Scan for the cell matching the given text and deliver its [x, y] coordinate at center. 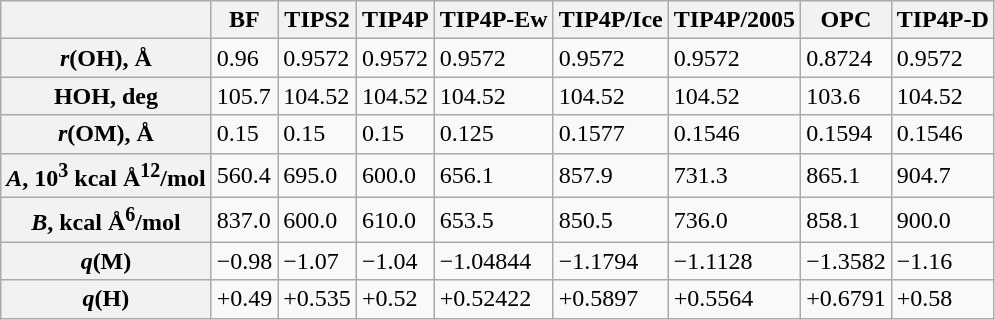
+0.5564 [734, 299]
900.0 [942, 220]
−1.04844 [494, 261]
0.1594 [846, 134]
+0.5897 [610, 299]
q(M) [106, 261]
560.4 [244, 176]
TIP4P/Ice [610, 20]
695.0 [318, 176]
−1.1794 [610, 261]
904.7 [942, 176]
TIPS2 [318, 20]
+0.58 [942, 299]
−1.04 [395, 261]
+0.49 [244, 299]
BF [244, 20]
−1.16 [942, 261]
865.1 [846, 176]
−1.1128 [734, 261]
653.5 [494, 220]
736.0 [734, 220]
+0.52422 [494, 299]
r(OM), Å [106, 134]
105.7 [244, 96]
+0.535 [318, 299]
+0.6791 [846, 299]
TIP4P/2005 [734, 20]
0.96 [244, 58]
+0.52 [395, 299]
TIP4P-D [942, 20]
103.6 [846, 96]
−1.07 [318, 261]
q(H) [106, 299]
858.1 [846, 220]
656.1 [494, 176]
0.125 [494, 134]
−0.98 [244, 261]
TIP4P [395, 20]
850.5 [610, 220]
TIP4P-Ew [494, 20]
OPC [846, 20]
857.9 [610, 176]
r(OH), Å [106, 58]
610.0 [395, 220]
B, kcal Å6/mol [106, 220]
0.1577 [610, 134]
837.0 [244, 220]
A, 103 kcal Å12/mol [106, 176]
0.8724 [846, 58]
HOH, deg [106, 96]
731.3 [734, 176]
−1.3582 [846, 261]
